From the cell containing the given text, extract its center point as (X, Y) coordinate. 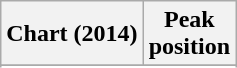
Peakposition (189, 34)
Chart (2014) (72, 34)
